Detect which cell encompasses the target text, then output its (x, y) center coordinate. 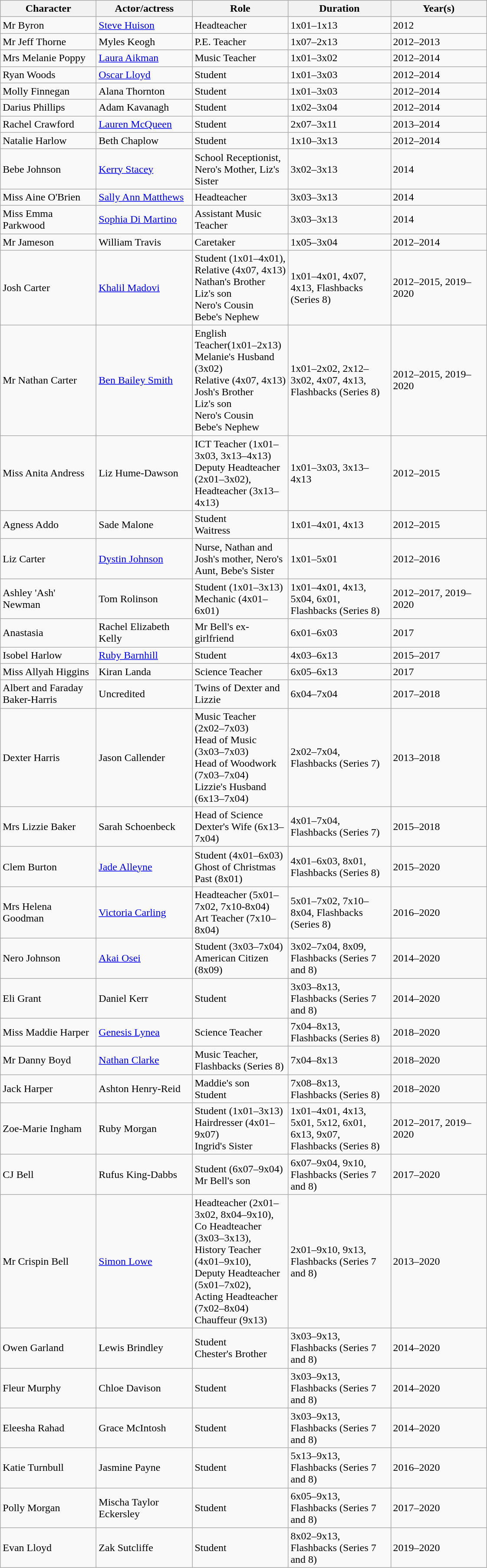
2017–2018 (438, 694)
Mr Danny Boyd (49, 1060)
Liz Carter (49, 559)
ICT Teacher (1x01–3x03, 3x13–4x13)Deputy Headteacher (2x01–3x02), Headteacher (3x13–4x13) (240, 473)
2019–2020 (438, 1548)
1x01–4x01, 4x07, 4x13, Flashbacks (Series 8) (339, 288)
Chloe Davison (144, 1388)
Character (49, 9)
6x01–6x03 (339, 633)
2013–2020 (438, 1261)
7x08–8x13, Flashbacks (Series 8) (339, 1089)
Caretaker (240, 242)
Mr Nathan Carter (49, 381)
2013–2018 (438, 758)
Adam Kavanagh (144, 108)
Music Teacher (240, 58)
Katie Turnbull (49, 1468)
1x10–3x13 (339, 141)
2012–2013 (438, 42)
Lauren McQueen (144, 124)
Bebe Johnson (49, 169)
Mrs Lizzie Baker (49, 827)
Ryan Woods (49, 75)
P.E. Teacher (240, 42)
Victoria Carling (144, 912)
Miss Aine O'Brien (49, 197)
Mrs Melanie Poppy (49, 58)
Daniel Kerr (144, 998)
Student (1x01–3x13) Mechanic (4x01–6x01) (240, 599)
4x01–7x04, Flashbacks (Series 7) (339, 827)
3x03–8x13, Flashbacks (Series 7 and 8) (339, 998)
Dystin Johnson (144, 559)
2012 (438, 25)
English Teacher(1x01–2x13)Melanie's Husband (3x02)Relative (4x07, 4x13)Josh's BrotherLiz's sonNero's CousinBebe's Nephew (240, 381)
Darius Phillips (49, 108)
Jason Callender (144, 758)
Beth Chaplow (144, 141)
Mr Bell's ex-girlfriend (240, 633)
Eleesha Rahad (49, 1428)
Isobel Harlow (49, 655)
Student (1x01–3x13) Hairdresser (4x01–9x07) Ingrid's Sister (240, 1129)
Kerry Stacey (144, 169)
1x01–3x02 (339, 58)
4x01–6x03, 8x01, Flashbacks (Series 8) (339, 866)
Jasmine Payne (144, 1468)
Miss Anita Andress (49, 473)
Zoe-Marie Ingham (49, 1129)
Jade Alleyne (144, 866)
1x01–4x01, 4x13, 5x04, 6x01, Flashbacks (Series 8) (339, 599)
1x01–4x01, 4x13, 5x01, 5x12, 6x01, 6x13, 9x07, Flashbacks (Series 8) (339, 1129)
Polly Morgan (49, 1508)
Tom Rolinson (144, 599)
Student Chester's Brother (240, 1348)
Rachel Crawford (49, 124)
Evan Lloyd (49, 1548)
William Travis (144, 242)
Anastasia (49, 633)
Student Waitress (240, 525)
Sarah Schoenbeck (144, 827)
Mr Jeff Thorne (49, 42)
2x01–9x10, 9x13, Flashbacks (Series 7 and 8) (339, 1261)
Mr Jameson (49, 242)
Simon Lowe (144, 1261)
Ashton Henry-Reid (144, 1089)
Twins of Dexter and Lizzie (240, 694)
8x02–9x13, Flashbacks (Series 7 and 8) (339, 1548)
Mr Byron (49, 25)
Duration (339, 9)
1x07–2x13 (339, 42)
Headteacher (5x01–7x02, 7x10-8x04)Art Teacher (7x10–8x04) (240, 912)
Sally Ann Matthews (144, 197)
Nathan Clarke (144, 1060)
1x01–5x01 (339, 559)
7x04–8x13 (339, 1060)
Grace McIntosh (144, 1428)
Student (4x01–6x03)Ghost of Christmas Past (8x01) (240, 866)
6x05–9x13, Flashbacks (Series 7 and 8) (339, 1508)
2015–2017 (438, 655)
Actor/actress (144, 9)
1x02–3x04 (339, 108)
Rachel Elizabeth Kelly (144, 633)
Music Teacher, Flashbacks (Series 8) (240, 1060)
Head of Science Dexter's Wife (6x13–7x04) (240, 827)
Agness Addo (49, 525)
Eli Grant (49, 998)
Dexter Harris (49, 758)
Kiran Landa (144, 672)
2x02–7x04, Flashbacks (Series 7) (339, 758)
Miss Allyah Higgins (49, 672)
Lewis Brindley (144, 1348)
3x02–7x04, 8x09, Flashbacks (Series 7 and 8) (339, 958)
Laura Aikman (144, 58)
Zak Sutcliffe (144, 1548)
6x07–9x04, 9x10, Flashbacks (Series 7 and 8) (339, 1174)
Genesis Lynea (144, 1033)
4x03–6x13 (339, 655)
Albert and Faraday Baker-Harris (49, 694)
1x01–4x01, 4x13 (339, 525)
Ruby Morgan (144, 1129)
Uncredited (144, 694)
Ben Bailey Smith (144, 381)
3x02–3x13 (339, 169)
Year(s) (438, 9)
Mrs Helena Goodman (49, 912)
Steve Huison (144, 25)
2x07–3x11 (339, 124)
7x04–8x13, Flashbacks (Series 8) (339, 1033)
6x04–7x04 (339, 694)
Sade Malone (144, 525)
School Receptionist, Nero's Mother, Liz's Sister (240, 169)
Jack Harper (49, 1089)
5x01–7x02, 7x10–8x04, Flashbacks (Series 8) (339, 912)
Assistant Music Teacher (240, 220)
Clem Burton (49, 866)
5x13–9x13, Flashbacks (Series 7 and 8) (339, 1468)
CJ Bell (49, 1174)
Oscar Lloyd (144, 75)
1x01–2x02, 2x12–3x02, 4x07, 4x13, Flashbacks (Series 8) (339, 381)
Ruby Barnhill (144, 655)
Role (240, 9)
Owen Garland (49, 1348)
1x05–3x04 (339, 242)
1x01–3x03, 3x13–4x13 (339, 473)
Rufus King-Dabbs (144, 1174)
Natalie Harlow (49, 141)
6x05–6x13 (339, 672)
Mr Crispin Bell (49, 1261)
Music Teacher (2x02–7x03)Head of Music (3x03–7x03)Head of Woodwork (7x03–7x04)Lizzie's Husband (6x13–7x04) (240, 758)
Miss Maddie Harper (49, 1033)
Nurse, Nathan and Josh's mother, Nero's Aunt, Bebe's Sister (240, 559)
2015–2018 (438, 827)
2015–2020 (438, 866)
Myles Keogh (144, 42)
Maddie's sonStudent (240, 1089)
Alana Thornton (144, 91)
Molly Finnegan (49, 91)
Khalil Madovi (144, 288)
Student (1x01–4x01), Relative (4x07, 4x13)Nathan's BrotherLiz's sonNero's CousinBebe's Nephew (240, 288)
Akai Osei (144, 958)
Student (6x07–9x04) Mr Bell's son (240, 1174)
Josh Carter (49, 288)
Liz Hume-Dawson (144, 473)
Mischa Taylor Eckersley (144, 1508)
Fleur Murphy (49, 1388)
Nero Johnson (49, 958)
Student (3x03–7x04)American Citizen (8x09) (240, 958)
2013–2014 (438, 124)
Ashley 'Ash' Newman (49, 599)
2012–2016 (438, 559)
Miss Emma Parkwood (49, 220)
1x01–1x13 (339, 25)
Sophia Di Martino (144, 220)
